Extract the [X, Y] coordinate from the center of the cell holding the provided text.  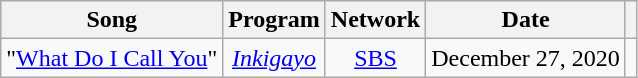
Program [274, 20]
Song [112, 20]
December 27, 2020 [526, 58]
"What Do I Call You" [112, 58]
Inkigayo [274, 58]
SBS [375, 58]
Network [375, 20]
Date [526, 20]
